Scan for the cell matching the given text and deliver its (X, Y) coordinate at center. 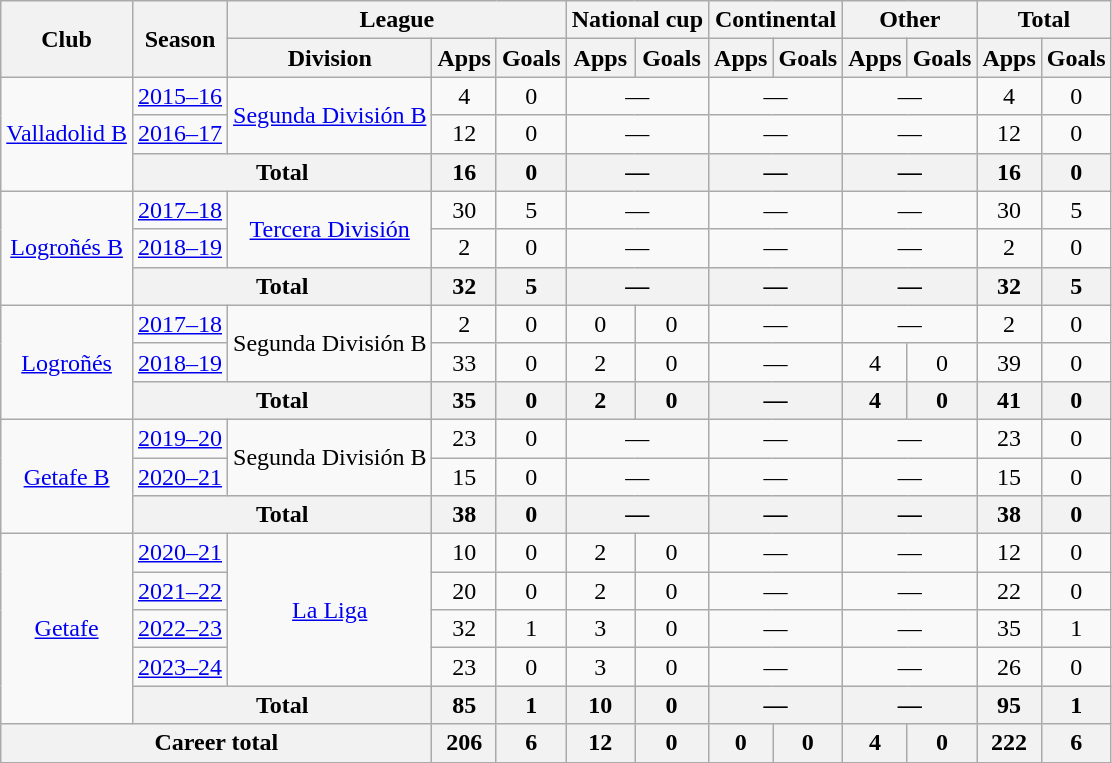
26 (1009, 667)
2016–17 (180, 134)
Tercera División (330, 229)
206 (464, 743)
2019–20 (180, 438)
2021–22 (180, 591)
20 (464, 591)
Valladolid B (67, 134)
Continental (776, 20)
Getafe (67, 629)
222 (1009, 743)
33 (464, 362)
85 (464, 705)
2015–16 (180, 96)
Logroñés (67, 362)
39 (1009, 362)
2023–24 (180, 667)
National cup (637, 20)
Division (330, 58)
Career total (216, 743)
95 (1009, 705)
Logroñés B (67, 248)
2022–23 (180, 629)
League (398, 20)
Club (67, 39)
La Liga (330, 610)
41 (1009, 400)
Getafe B (67, 476)
Other (910, 20)
22 (1009, 591)
Season (180, 39)
